Extract the [X, Y] coordinate from the center of the cell holding the provided text.  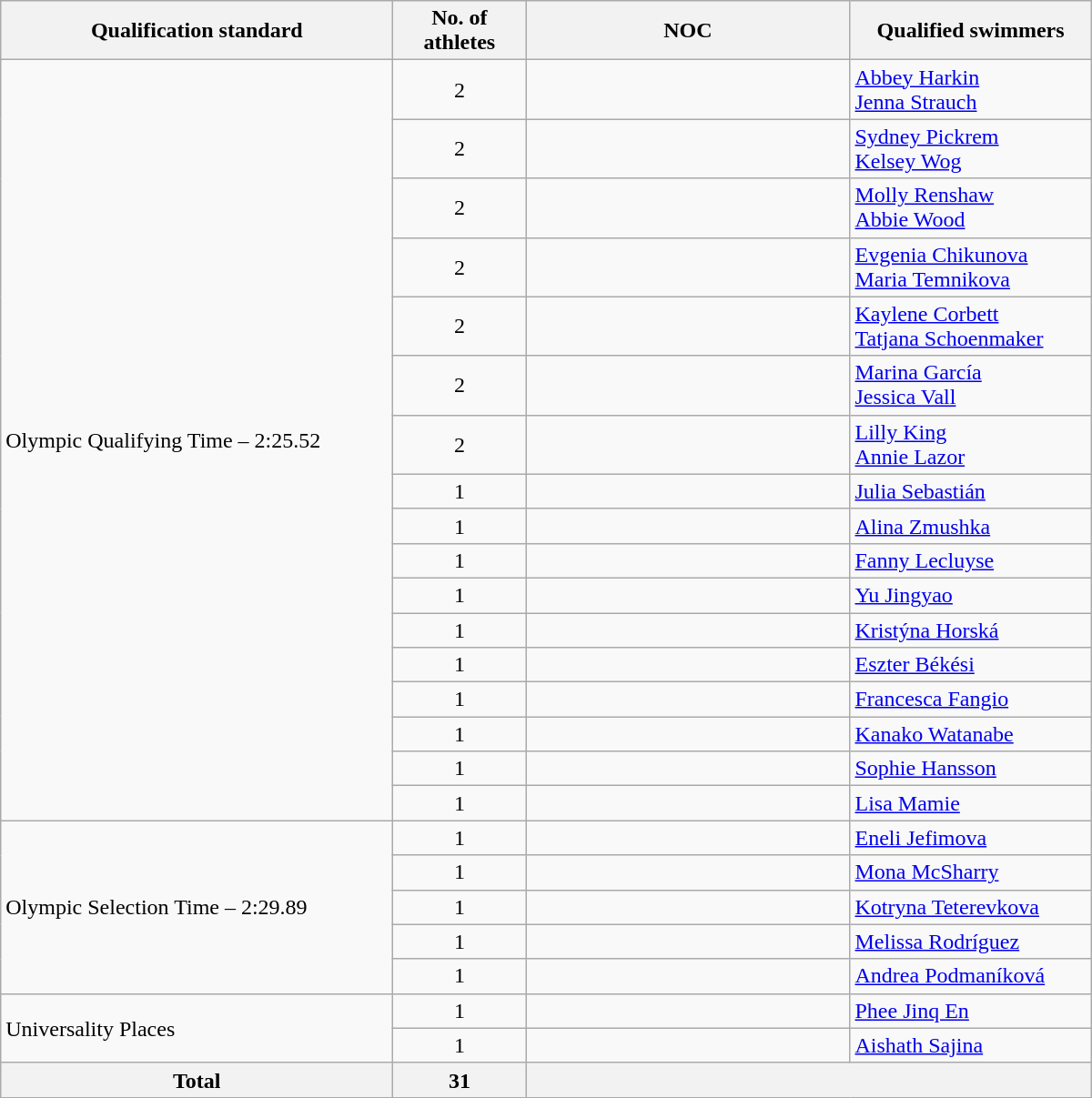
No. of athletes [460, 31]
Alina Zmushka [970, 526]
Sophie Hansson [970, 769]
Abbey HarkinJenna Strauch [970, 89]
Eneli Jefimova [970, 838]
Olympic Qualifying Time – 2:25.52 [197, 440]
Marina GarcíaJessica Vall [970, 386]
Evgenia ChikunovaMaria Temnikova [970, 267]
Sydney PickremKelsey Wog [970, 149]
Mona McSharry [970, 872]
Phee Jinq En [970, 1011]
Qualified swimmers [970, 31]
Fanny Lecluyse [970, 560]
Molly RenshawAbbie Wood [970, 207]
Olympic Selection Time – 2:29.89 [197, 907]
Aishath Sajina [970, 1045]
Kaylene CorbettTatjana Schoenmaker [970, 326]
NOC [688, 31]
Universality Places [197, 1028]
Kotryna Teterevkova [970, 907]
Yu Jingyao [970, 595]
31 [460, 1080]
Andrea Podmaníková [970, 976]
Lilly KingAnnie Lazor [970, 444]
Melissa Rodríguez [970, 942]
Francesca Fangio [970, 700]
Kristýna Horská [970, 630]
Julia Sebastián [970, 491]
Lisa Mamie [970, 803]
Kanako Watanabe [970, 734]
Total [197, 1080]
Qualification standard [197, 31]
Eszter Békési [970, 665]
